Find where the given text appears and provide that cell's center as [x, y] coordinate. 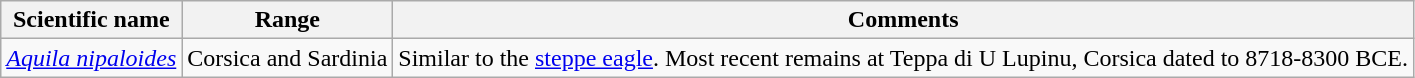
Aquila nipaloides [92, 58]
Range [288, 20]
Comments [904, 20]
Corsica and Sardinia [288, 58]
Similar to the steppe eagle. Most recent remains at Teppa di U Lupinu, Corsica dated to 8718-8300 BCE. [904, 58]
Scientific name [92, 20]
